For the text-containing cell, return its midpoint in [X, Y] coordinate format. 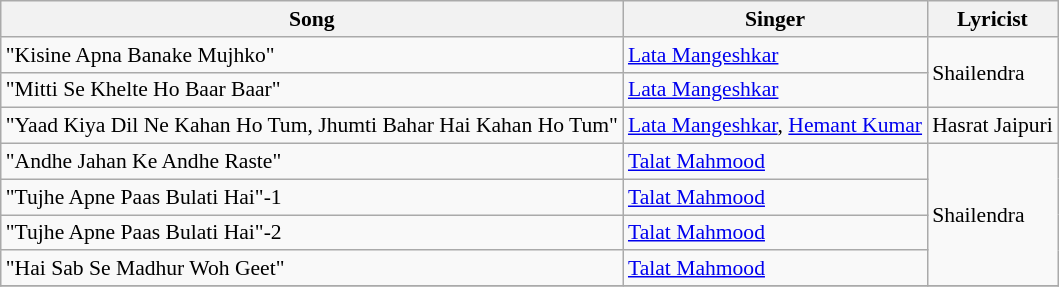
"Andhe Jahan Ke Andhe Raste" [312, 162]
Song [312, 19]
"Hai Sab Se Madhur Woh Geet" [312, 269]
"Kisine Apna Banake Mujhko" [312, 55]
"Yaad Kiya Dil Ne Kahan Ho Tum, Jhumti Bahar Hai Kahan Ho Tum" [312, 126]
Hasrat Jaipuri [992, 126]
"Tujhe Apne Paas Bulati Hai"-2 [312, 233]
Lata Mangeshkar, Hemant Kumar [775, 126]
Lyricist [992, 19]
"Tujhe Apne Paas Bulati Hai"-1 [312, 197]
"Mitti Se Khelte Ho Baar Baar" [312, 90]
Singer [775, 19]
